Find where the given text appears and provide that cell's center as [x, y] coordinate. 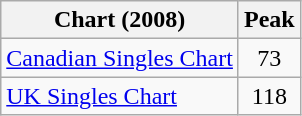
Peak [269, 20]
118 [269, 96]
UK Singles Chart [120, 96]
73 [269, 58]
Canadian Singles Chart [120, 58]
Chart (2008) [120, 20]
